Output the (X, Y) coordinate of the center of the cell containing the given text.  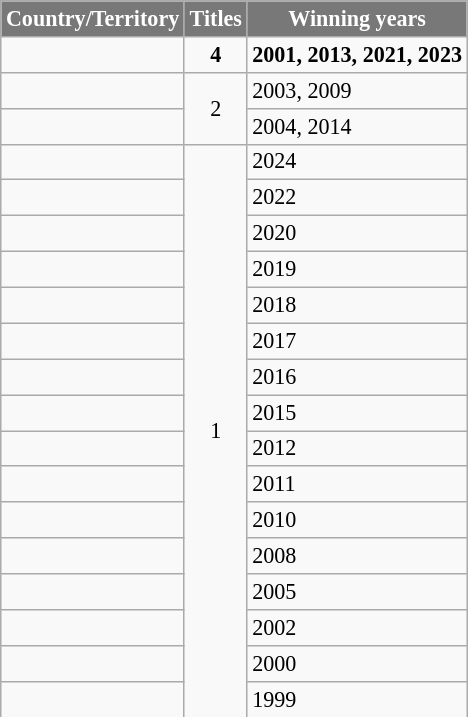
2011 (357, 484)
1999 (357, 699)
2019 (357, 269)
2002 (357, 627)
2004, 2014 (357, 126)
2016 (357, 377)
2005 (357, 591)
Winning years (357, 18)
2015 (357, 412)
Country/Territory (93, 18)
2001, 2013, 2021, 2023 (357, 54)
2018 (357, 305)
2022 (357, 198)
2003, 2009 (357, 90)
2000 (357, 663)
2012 (357, 448)
Titles (216, 18)
1 (216, 430)
2020 (357, 233)
2024 (357, 162)
2 (216, 108)
2017 (357, 341)
2010 (357, 520)
4 (216, 54)
2008 (357, 556)
